Locate the cell with the specified text and output its (X, Y) center coordinate. 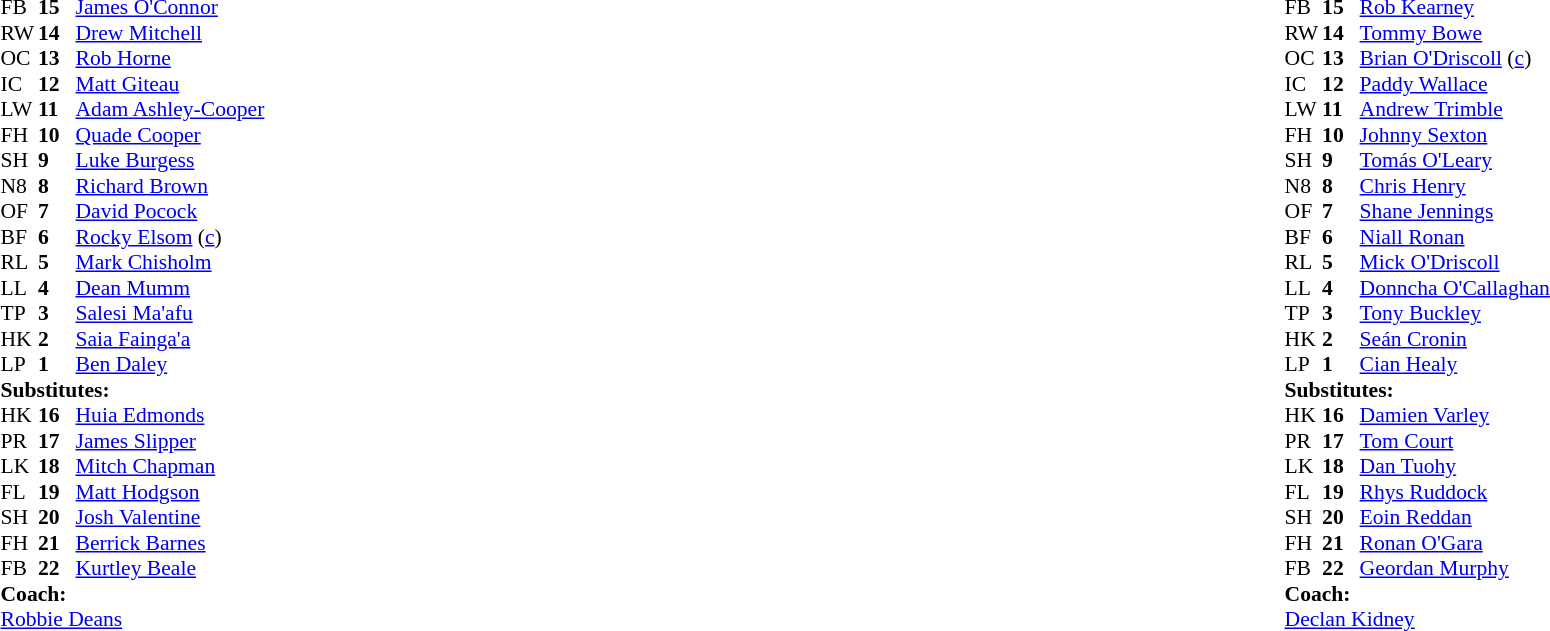
Rocky Elsom (c) (170, 237)
Rob Horne (170, 59)
Donncha O'Callaghan (1455, 288)
Eoin Reddan (1455, 517)
Geordan Murphy (1455, 569)
Josh Valentine (170, 517)
Salesi Ma'afu (170, 313)
Richard Brown (170, 186)
Matt Giteau (170, 84)
Paddy Wallace (1455, 84)
Chris Henry (1455, 186)
Shane Jennings (1455, 211)
Tommy Bowe (1455, 33)
Mitch Chapman (170, 467)
Ronan O'Gara (1455, 543)
Brian O'Driscoll (c) (1455, 59)
Huia Edmonds (170, 415)
Quade Cooper (170, 135)
Drew Mitchell (170, 33)
Johnny Sexton (1455, 135)
Dan Tuohy (1455, 467)
Mark Chisholm (170, 263)
Seán Cronin (1455, 339)
Niall Ronan (1455, 237)
David Pocock (170, 211)
Luke Burgess (170, 161)
James Slipper (170, 441)
Ben Daley (170, 365)
Andrew Trimble (1455, 109)
Tom Court (1455, 441)
Rhys Ruddock (1455, 492)
Kurtley Beale (170, 569)
Saia Fainga'a (170, 339)
Berrick Barnes (170, 543)
Dean Mumm (170, 288)
Matt Hodgson (170, 492)
Mick O'Driscoll (1455, 263)
Damien Varley (1455, 415)
Cian Healy (1455, 365)
Tony Buckley (1455, 313)
Tomás O'Leary (1455, 161)
Adam Ashley-Cooper (170, 109)
